Locate the cell with the specified text and output its [X, Y] center coordinate. 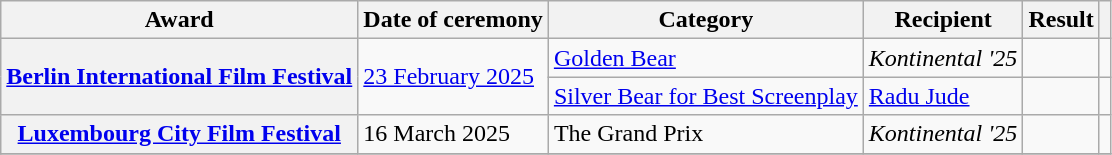
Silver Bear for Best Screenplay [706, 96]
16 March 2025 [454, 134]
Result [1061, 20]
Luxembourg City Film Festival [180, 134]
23 February 2025 [454, 77]
Category [706, 20]
Recipient [943, 20]
Award [180, 20]
Radu Jude [943, 96]
Date of ceremony [454, 20]
Berlin International Film Festival [180, 77]
Golden Bear [706, 58]
The Grand Prix [706, 134]
